Find where the given text appears and provide that cell's center as [X, Y] coordinate. 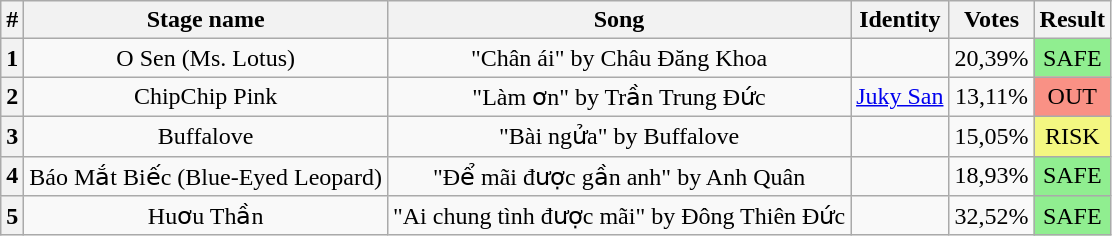
Votes [992, 20]
ChipChip Pink [206, 97]
20,39% [992, 58]
Báo Mắt Biếc (Blue-Eyed Leopard) [206, 176]
15,05% [992, 136]
OUT [1072, 97]
32,52% [992, 216]
Stage name [206, 20]
Song [618, 20]
5 [12, 216]
"Để mãi được gần anh" by Anh Quân [618, 176]
Result [1072, 20]
"Làm ơn" by Trần Trung Đức [618, 97]
"Ai chung tình được mãi" by Đông Thiên Đức [618, 216]
RISK [1072, 136]
Buffalove [206, 136]
"Bài ngửa" by Buffalove [618, 136]
4 [12, 176]
2 [12, 97]
Juky San [900, 97]
1 [12, 58]
Huơu Thần [206, 216]
O Sen (Ms. Lotus) [206, 58]
Identity [900, 20]
# [12, 20]
"Chân ái" by Châu Đăng Khoa [618, 58]
13,11% [992, 97]
3 [12, 136]
18,93% [992, 176]
